Provide the [x, y] coordinate of the cell's center where the given text is located.  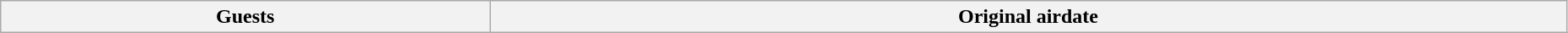
Original airdate [1029, 17]
Guests [245, 17]
